Output the (x, y) coordinate of the center of the cell containing the given text.  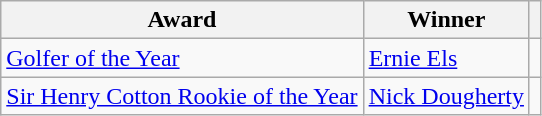
Sir Henry Cotton Rookie of the Year (182, 96)
Winner (446, 20)
Golfer of the Year (182, 58)
Nick Dougherty (446, 96)
Award (182, 20)
Ernie Els (446, 58)
